Extract the (X, Y) coordinate from the center of the cell holding the provided text.  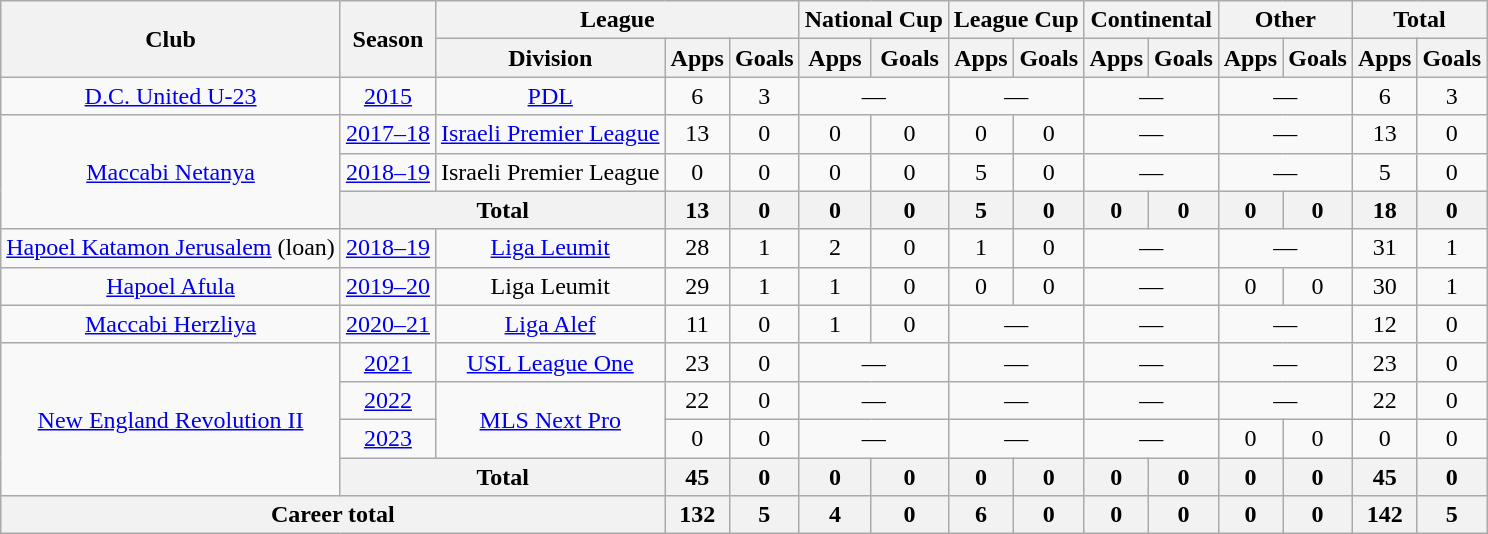
142 (1384, 515)
12 (1384, 324)
2015 (388, 96)
132 (697, 515)
Club (171, 39)
League Cup (1016, 20)
2017–18 (388, 134)
Season (388, 39)
31 (1384, 248)
28 (697, 248)
29 (697, 286)
11 (697, 324)
Hapoel Katamon Jerusalem (loan) (171, 248)
National Cup (874, 20)
2019–20 (388, 286)
Other (1285, 20)
Hapoel Afula (171, 286)
Career total (333, 515)
Maccabi Herzliya (171, 324)
USL League One (550, 362)
PDL (550, 96)
Continental (1151, 20)
2022 (388, 400)
D.C. United U-23 (171, 96)
2023 (388, 438)
2020–21 (388, 324)
New England Revolution II (171, 419)
MLS Next Pro (550, 419)
League (617, 20)
18 (1384, 210)
30 (1384, 286)
4 (835, 515)
Liga Alef (550, 324)
Division (550, 58)
2 (835, 248)
2021 (388, 362)
Maccabi Netanya (171, 172)
